Output the (X, Y) coordinate of the center of the cell containing the given text.  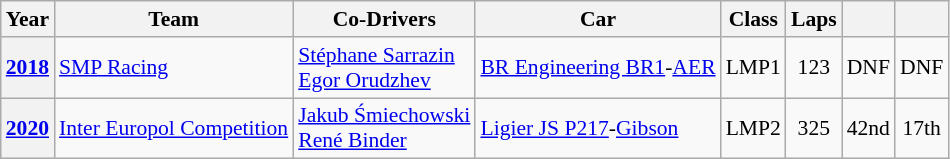
Stéphane Sarrazin Egor Orudzhev (384, 68)
42nd (868, 128)
Co-Drivers (384, 19)
Year (28, 19)
SMP Racing (174, 68)
Jakub Śmiechowski René Binder (384, 128)
LMP1 (754, 68)
Team (174, 19)
17th (922, 128)
LMP2 (754, 128)
Laps (814, 19)
BR Engineering BR1-AER (598, 68)
Car (598, 19)
Inter Europol Competition (174, 128)
2018 (28, 68)
Ligier JS P217-Gibson (598, 128)
Class (754, 19)
325 (814, 128)
123 (814, 68)
2020 (28, 128)
